Determine the [x, y] coordinate at the center of the cell enclosing the given text.  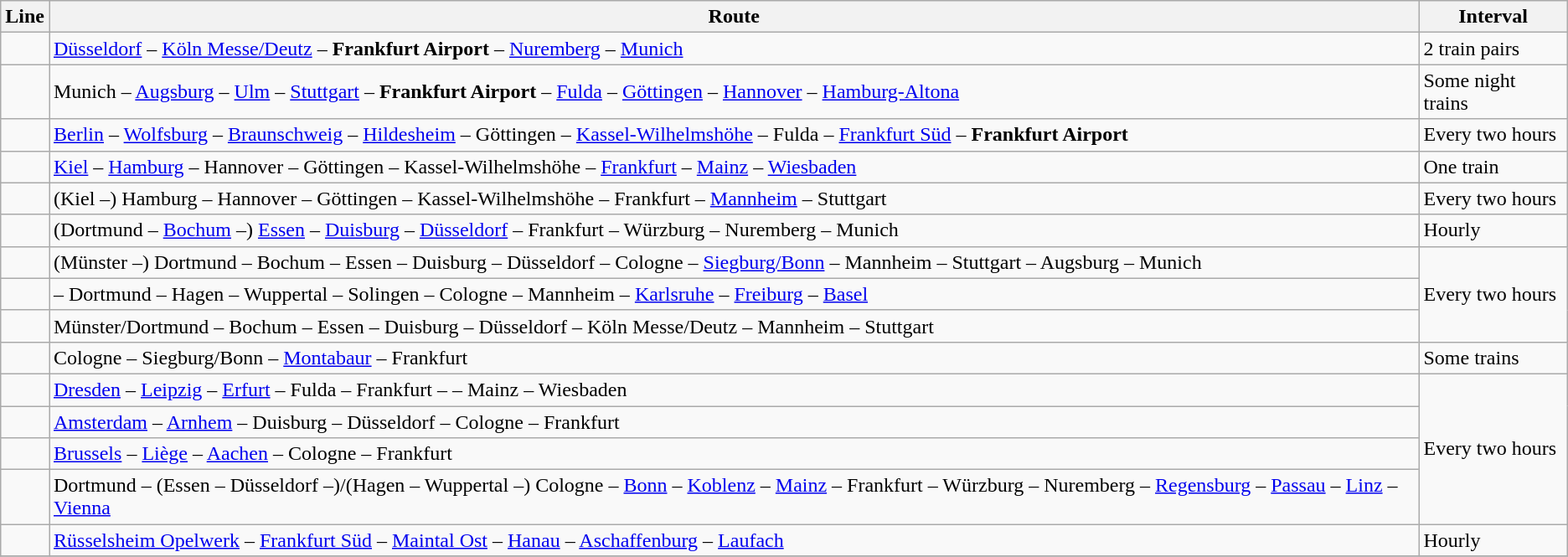
Rüsselsheim Opelwerk – Frankfurt Süd – Maintal Ost – Hanau – Aschaffenburg – Laufach [734, 540]
Some night trains [1493, 92]
Munich – Augsburg – Ulm – Stuttgart – Frankfurt Airport – Fulda – Göttingen – Hannover – Hamburg-Altona [734, 92]
2 train pairs [1493, 49]
(Kiel –) Hamburg – Hannover – Göttingen – Kassel-Wilhelmshöhe – Frankfurt – Mannheim – Stuttgart [734, 199]
Line [25, 17]
Some trains [1493, 358]
– Dortmund – Hagen – Wuppertal – Solingen – Cologne – Mannheim – Karlsruhe – Freiburg – Basel [734, 294]
Münster/Dortmund – Bochum – Essen – Duisburg – Düsseldorf – Köln Messe/Deutz – Mannheim – Stuttgart [734, 326]
Interval [1493, 17]
Amsterdam – Arnhem – Duisburg – Düsseldorf – Cologne – Frankfurt [734, 421]
One train [1493, 167]
Berlin – Wolfsburg – Braunschweig – Hildesheim – Göttingen – Kassel-Wilhelmshöhe – Fulda – Frankfurt Süd – Frankfurt Airport [734, 135]
Cologne – Siegburg/Bonn – Montabaur – Frankfurt [734, 358]
Düsseldorf – Köln Messe/Deutz – Frankfurt Airport – Nuremberg – Munich [734, 49]
Dresden – Leipzig – Erfurt – Fulda – Frankfurt – – Mainz – Wiesbaden [734, 389]
Route [734, 17]
(Dortmund – Bochum –) Essen – Duisburg – Düsseldorf – Frankfurt – Würzburg – Nuremberg – Munich [734, 230]
Brussels – Liège – Aachen – Cologne – Frankfurt [734, 454]
Kiel – Hamburg – Hannover – Göttingen – Kassel-Wilhelmshöhe – Frankfurt – Mainz – Wiesbaden [734, 167]
(Münster –) Dortmund – Bochum – Essen – Duisburg – Düsseldorf – Cologne – Siegburg/Bonn – Mannheim – Stuttgart – Augsburg – Munich [734, 262]
